Return [x, y] of the center of cell containing provided text 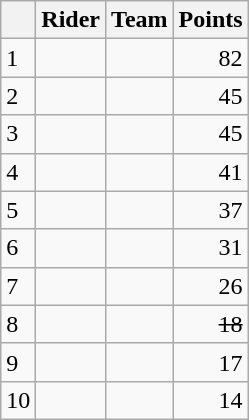
2 [18, 96]
7 [18, 286]
82 [210, 58]
1 [18, 58]
9 [18, 362]
4 [18, 172]
31 [210, 248]
6 [18, 248]
18 [210, 324]
Team [140, 20]
10 [18, 400]
3 [18, 134]
5 [18, 210]
Rider [71, 20]
8 [18, 324]
Points [210, 20]
26 [210, 286]
14 [210, 400]
41 [210, 172]
37 [210, 210]
17 [210, 362]
